Extract the [X, Y] coordinate from the center of the cell holding the provided text.  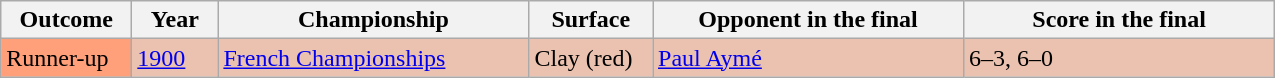
Clay (red) [591, 58]
Runner-up [66, 58]
1900 [175, 58]
Opponent in the final [808, 20]
Score in the final [1120, 20]
Outcome [66, 20]
Paul Aymé [808, 58]
Year [175, 20]
Championship [374, 20]
French Championships [374, 58]
Surface [591, 20]
6–3, 6–0 [1120, 58]
